Determine the [X, Y] coordinate at the center of the cell enclosing the given text.  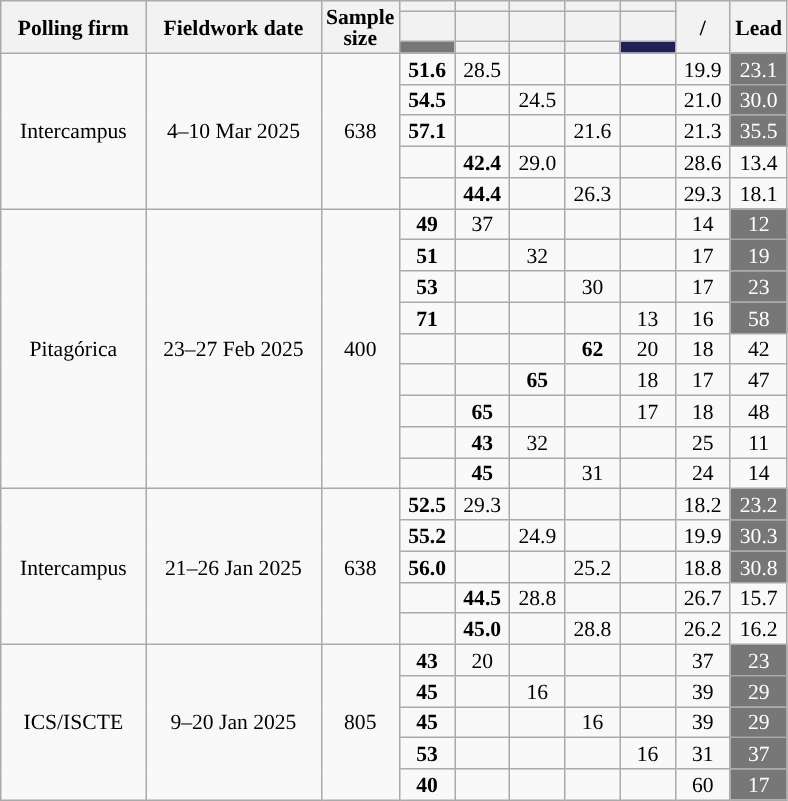
62 [592, 348]
11 [758, 442]
Fieldwork date [234, 27]
58 [758, 318]
60 [702, 784]
30.8 [758, 566]
55.2 [426, 536]
21.3 [702, 132]
42.4 [482, 162]
/ [702, 27]
9–20 Jan 2025 [234, 723]
30 [592, 286]
44.5 [482, 598]
57.1 [426, 132]
16.2 [758, 630]
24 [702, 474]
26.7 [702, 598]
56.0 [426, 566]
4–10 Mar 2025 [234, 131]
44.4 [482, 194]
23.1 [758, 68]
26.2 [702, 630]
400 [360, 349]
805 [360, 723]
25 [702, 442]
24.9 [538, 536]
13.4 [758, 162]
28.5 [482, 68]
47 [758, 380]
29.0 [538, 162]
54.5 [426, 100]
12 [758, 224]
18.2 [702, 504]
30.0 [758, 100]
51.6 [426, 68]
30.3 [758, 536]
49 [426, 224]
19 [758, 256]
23.2 [758, 504]
23–27 Feb 2025 [234, 349]
24.5 [538, 100]
21–26 Jan 2025 [234, 567]
Lead [758, 27]
42 [758, 348]
48 [758, 412]
21.6 [592, 132]
18.8 [702, 566]
52.5 [426, 504]
15.7 [758, 598]
ICS/ISCTE [74, 723]
28.6 [702, 162]
Samplesize [360, 27]
21.0 [702, 100]
45.0 [482, 630]
Pitagórica [74, 349]
35.5 [758, 132]
40 [426, 784]
51 [426, 256]
18.1 [758, 194]
Polling firm [74, 27]
13 [648, 318]
71 [426, 318]
25.2 [592, 566]
26.3 [592, 194]
